Provide the (X, Y) coordinate of the cell's center where the given text is located.  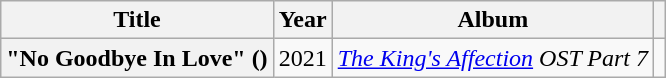
2021 (302, 58)
"No Goodbye In Love" () (137, 58)
The King's Affection OST Part 7 (492, 58)
Title (137, 20)
Year (302, 20)
Album (492, 20)
